Locate the cell with the specified text and output its [X, Y] center coordinate. 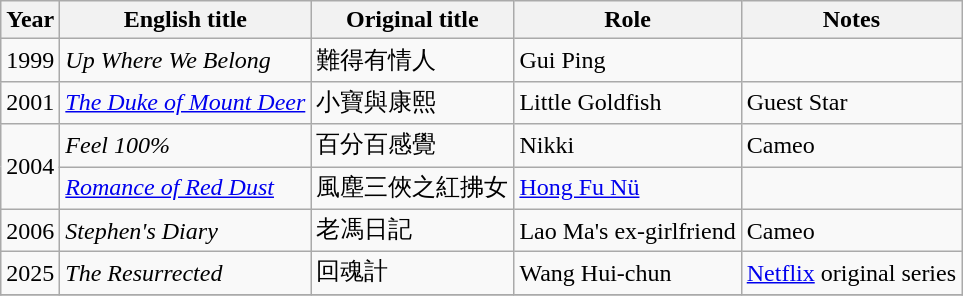
2004 [30, 166]
Notes [851, 20]
回魂計 [412, 274]
2006 [30, 230]
Guest Star [851, 102]
2001 [30, 102]
難得有情人 [412, 60]
小寶與康熙 [412, 102]
Romance of Red Dust [186, 188]
Role [628, 20]
老馮日記 [412, 230]
Year [30, 20]
The Resurrected [186, 274]
The Duke of Mount Deer [186, 102]
Nikki [628, 146]
風塵三俠之紅拂女 [412, 188]
Original title [412, 20]
1999 [30, 60]
百分百感覺 [412, 146]
Up Where We Belong [186, 60]
Netflix original series [851, 274]
Little Goldfish [628, 102]
Lao Ma's ex-girlfriend [628, 230]
Stephen's Diary [186, 230]
Feel 100% [186, 146]
2025 [30, 274]
Gui Ping [628, 60]
Hong Fu Nü [628, 188]
English title [186, 20]
Wang Hui-chun [628, 274]
